Find where the given text appears and provide that cell's center as (x, y) coordinate. 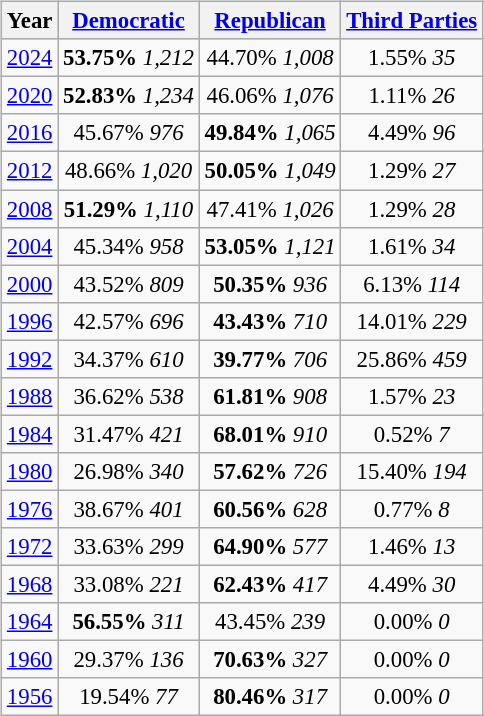
70.63% 327 (270, 660)
44.70% 1,008 (270, 58)
1984 (30, 434)
34.37% 610 (129, 359)
1.57% 23 (412, 396)
19.54% 77 (129, 697)
61.81% 908 (270, 396)
56.55% 311 (129, 622)
0.77% 8 (412, 509)
2004 (30, 246)
Third Parties (412, 21)
4.49% 96 (412, 133)
43.43% 710 (270, 321)
49.84% 1,065 (270, 133)
Republican (270, 21)
1996 (30, 321)
47.41% 1,026 (270, 209)
1968 (30, 584)
1992 (30, 359)
68.01% 910 (270, 434)
36.62% 538 (129, 396)
1.61% 34 (412, 246)
1960 (30, 660)
2012 (30, 171)
51.29% 1,110 (129, 209)
52.83% 1,234 (129, 96)
57.62% 726 (270, 472)
2020 (30, 96)
48.66% 1,020 (129, 171)
29.37% 136 (129, 660)
50.05% 1,049 (270, 171)
1972 (30, 547)
80.46% 317 (270, 697)
1976 (30, 509)
2008 (30, 209)
14.01% 229 (412, 321)
4.49% 30 (412, 584)
1.11% 26 (412, 96)
45.34% 958 (129, 246)
1.55% 35 (412, 58)
62.43% 417 (270, 584)
42.57% 696 (129, 321)
2000 (30, 284)
33.63% 299 (129, 547)
1980 (30, 472)
46.06% 1,076 (270, 96)
43.52% 809 (129, 284)
43.45% 239 (270, 622)
2024 (30, 58)
53.05% 1,121 (270, 246)
Democratic (129, 21)
60.56% 628 (270, 509)
Year (30, 21)
15.40% 194 (412, 472)
25.86% 459 (412, 359)
0.52% 7 (412, 434)
64.90% 577 (270, 547)
1988 (30, 396)
31.47% 421 (129, 434)
2016 (30, 133)
53.75% 1,212 (129, 58)
26.98% 340 (129, 472)
38.67% 401 (129, 509)
39.77% 706 (270, 359)
50.35% 936 (270, 284)
1.29% 27 (412, 171)
1.29% 28 (412, 209)
1956 (30, 697)
1964 (30, 622)
1.46% 13 (412, 547)
45.67% 976 (129, 133)
33.08% 221 (129, 584)
6.13% 114 (412, 284)
